Pinpoint the cell where the given text exists, returning its (X, Y) midpoint coordinate. 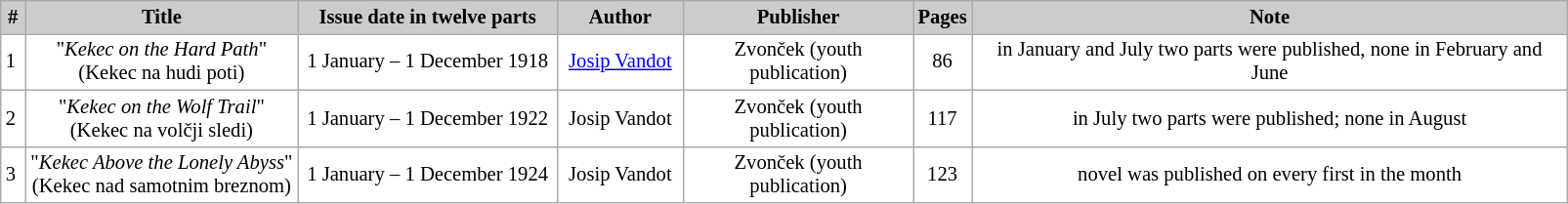
86 (942, 61)
# (14, 17)
Note (1270, 17)
1 January – 1 December 1918 (428, 61)
2 (14, 118)
"Kekec on the Wolf Trail"(Kekec na volčji sledi) (162, 118)
"Kekec Above the Lonely Abyss"(Kekec nad samotnim breznom) (162, 175)
3 (14, 175)
1 January – 1 December 1922 (428, 118)
in July two parts were published; none in August (1270, 118)
Author (620, 17)
1 January – 1 December 1924 (428, 175)
123 (942, 175)
Issue date in twelve parts (428, 17)
Title (162, 17)
novel was published on every first in the month (1270, 175)
117 (942, 118)
1 (14, 61)
Publisher (799, 17)
in January and July two parts were published, none in February and June (1270, 61)
Pages (942, 17)
"Kekec on the Hard Path"(Kekec na hudi poti) (162, 61)
